Scan for the cell matching the given text and deliver its (X, Y) coordinate at center. 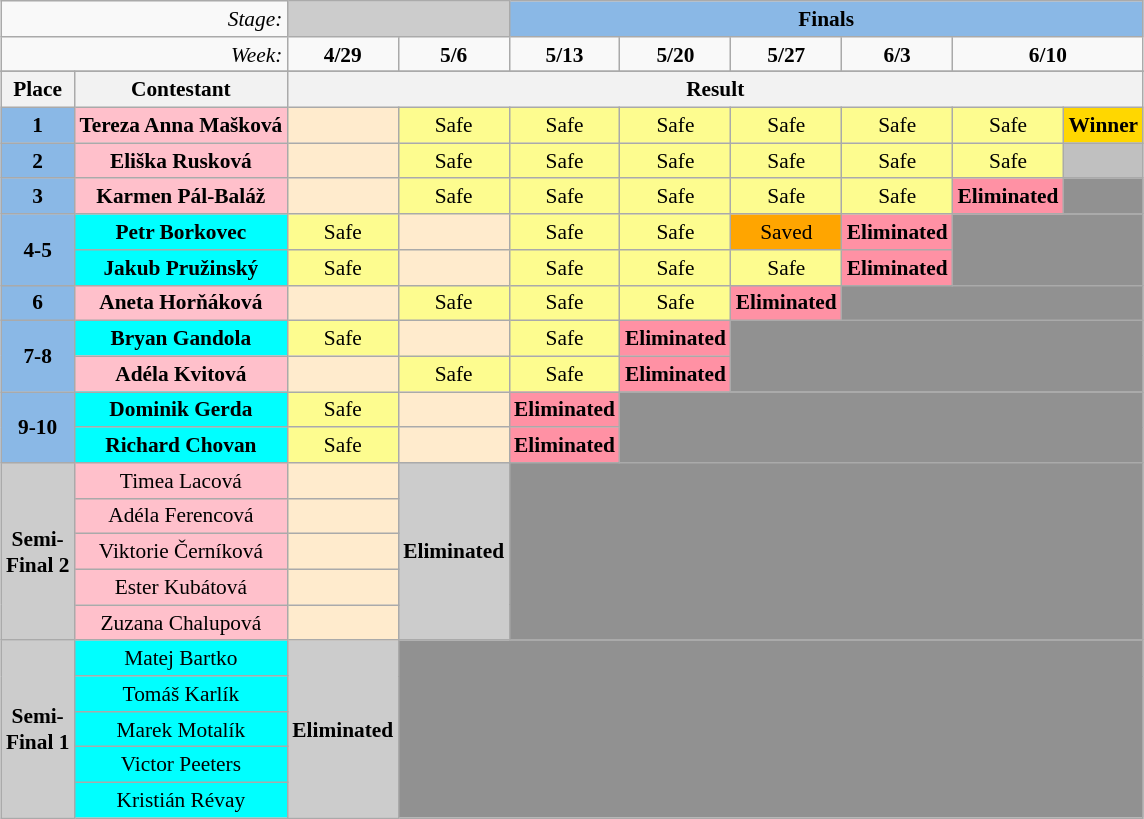
Finals (826, 19)
6/3 (898, 55)
2 (38, 161)
Result (715, 90)
Ester Kubátová (180, 587)
5/27 (786, 55)
7-8 (38, 356)
Tomáš Karlík (180, 694)
9-10 (38, 428)
3 (38, 197)
5/20 (676, 55)
Aneta Horňáková (180, 303)
Semi-Final 2 (38, 552)
Petr Borkovec (180, 232)
Contestant (180, 90)
Stage: (144, 19)
Tereza Anna Mašková (180, 126)
Matej Bartko (180, 659)
Marek Motalík (180, 730)
Zuzana Chalupová (180, 623)
Saved (786, 232)
Karmen Pál-Baláž (180, 197)
Viktorie Černíková (180, 552)
Victor Peeters (180, 765)
Dominik Gerda (180, 410)
Jakub Pružinský (180, 268)
Place (38, 90)
4-5 (38, 250)
Richard Chovan (180, 445)
Semi-Final 1 (38, 730)
1 (38, 126)
Week: (144, 55)
5/6 (454, 55)
Timea Lacová (180, 481)
6/10 (1048, 55)
5/13 (564, 55)
Winner (1103, 126)
Adéla Kvitová (180, 374)
Bryan Gandola (180, 339)
Adéla Ferencová (180, 516)
Eliška Rusková (180, 161)
4/29 (342, 55)
Kristián Révay (180, 801)
6 (38, 303)
